For the text-containing cell, return its midpoint in (X, Y) coordinate format. 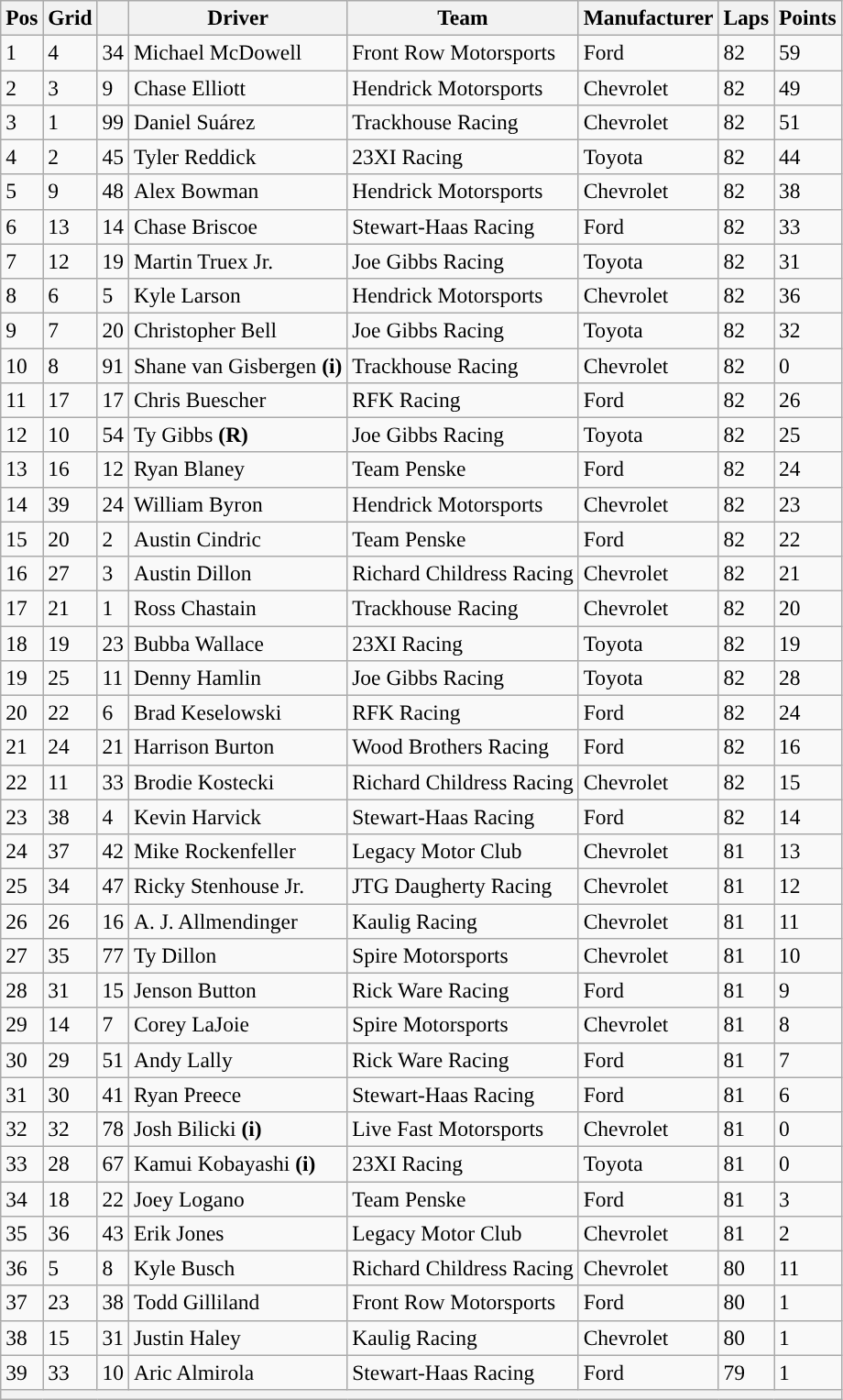
Kyle Larson (237, 295)
Mike Rockenfeller (237, 851)
Harrison Burton (237, 747)
Kamui Kobayashi (i) (237, 1163)
Josh Bilicki (i) (237, 1129)
Grid (70, 17)
Ryan Blaney (237, 469)
Manufacturer (649, 17)
Team (463, 17)
Chase Briscoe (237, 226)
Austin Dillon (237, 573)
Austin Cindric (237, 539)
91 (113, 365)
Christopher Bell (237, 330)
Martin Truex Jr. (237, 261)
44 (808, 157)
Corey LaJoie (237, 1025)
54 (113, 435)
Kevin Harvick (237, 817)
Bubba Wallace (237, 643)
Points (808, 17)
78 (113, 1129)
67 (113, 1163)
JTG Daugherty Racing (463, 886)
Ryan Preece (237, 1095)
Wood Brothers Racing (463, 747)
Alex Bowman (237, 192)
Michael McDowell (237, 52)
Laps (746, 17)
45 (113, 157)
Aric Almirola (237, 1372)
Live Fast Motorsports (463, 1129)
William Byron (237, 504)
Ricky Stenhouse Jr. (237, 886)
Andy Lally (237, 1060)
Kyle Busch (237, 1268)
48 (113, 192)
Justin Haley (237, 1338)
Jenson Button (237, 990)
49 (808, 87)
Daniel Suárez (237, 122)
Shane van Gisbergen (i) (237, 365)
79 (746, 1372)
Ty Dillon (237, 955)
77 (113, 955)
Pos (22, 17)
Driver (237, 17)
Ty Gibbs (R) (237, 435)
Chris Buescher (237, 400)
Brad Keselowski (237, 712)
Tyler Reddick (237, 157)
Chase Elliott (237, 87)
Brodie Kostecki (237, 782)
Ross Chastain (237, 608)
59 (808, 52)
A. J. Allmendinger (237, 920)
Joey Logano (237, 1198)
41 (113, 1095)
Erik Jones (237, 1233)
99 (113, 122)
Denny Hamlin (237, 678)
42 (113, 851)
47 (113, 886)
Todd Gilliland (237, 1303)
43 (113, 1233)
